Identify which cell holds the provided text, then report its (x, y) central coordinate. 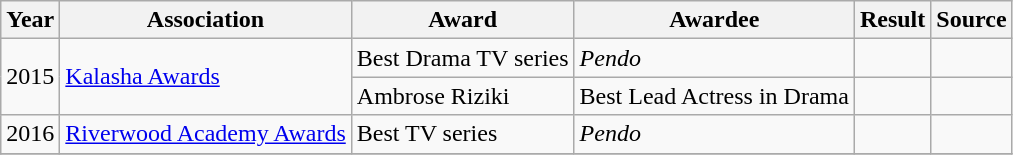
Result (892, 20)
Best Drama TV series (462, 58)
Year (30, 20)
Best Lead Actress in Drama (714, 96)
Award (462, 20)
Source (972, 20)
2015 (30, 77)
Ambrose Riziki (462, 96)
Riverwood Academy Awards (206, 134)
Best TV series (462, 134)
Awardee (714, 20)
Kalasha Awards (206, 77)
Association (206, 20)
2016 (30, 134)
